Output the (x, y) coordinate of the center of the cell containing the given text.  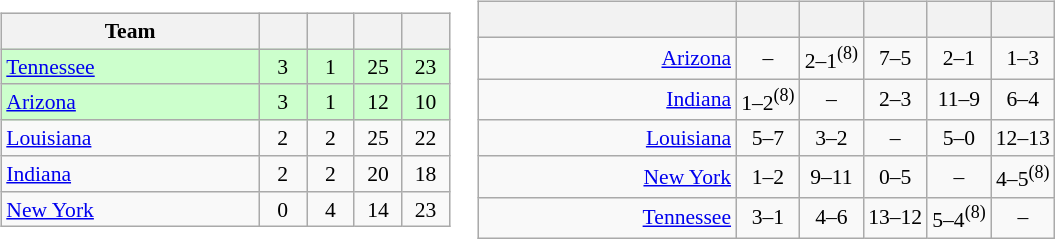
13–12 (895, 218)
1–2 (768, 176)
5–0 (959, 138)
6–4 (1023, 100)
3–2 (832, 138)
7–5 (895, 58)
14 (378, 209)
5–4(8) (959, 218)
0–5 (895, 176)
11–9 (959, 100)
4–5(8) (1023, 176)
1–3 (1023, 58)
2–1(8) (832, 58)
10 (426, 102)
3–1 (768, 218)
12–13 (1023, 138)
1–2(8) (768, 100)
18 (426, 174)
Team (130, 31)
4–6 (832, 218)
2–1 (959, 58)
2–3 (895, 100)
22 (426, 138)
20 (378, 174)
12 (378, 102)
0 (283, 209)
4 (330, 209)
5–7 (768, 138)
9–11 (832, 176)
